Search for the cell housing the specified text and yield its (X, Y) center coordinate. 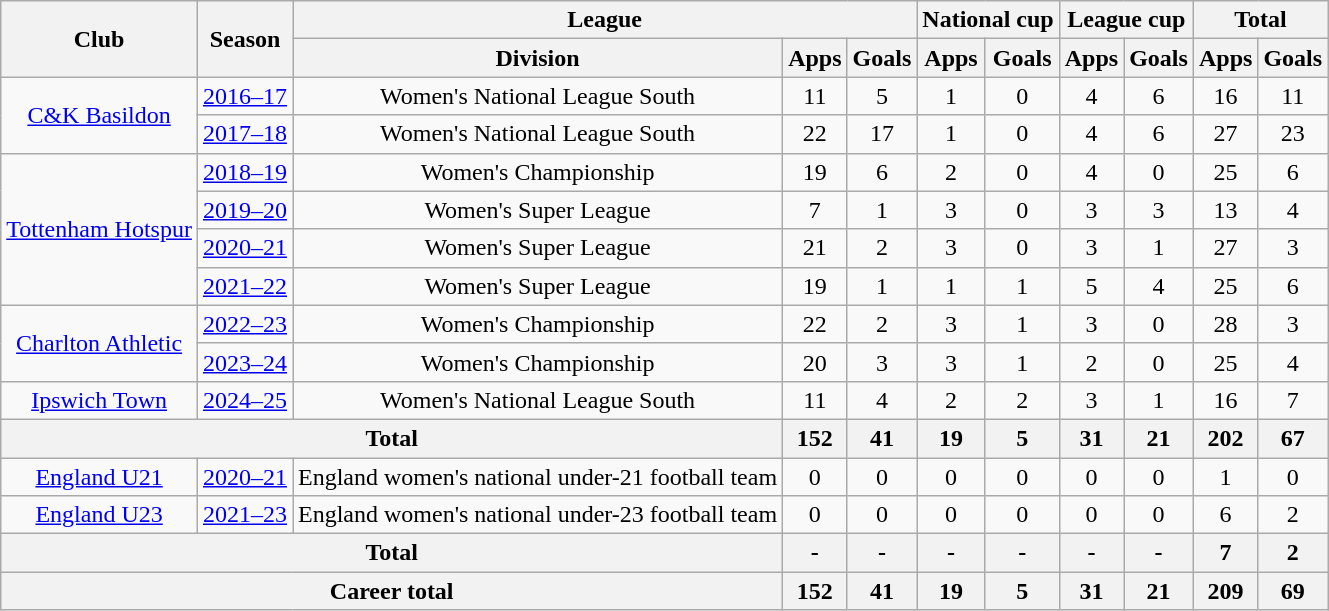
2018–19 (244, 172)
2022–23 (244, 324)
2017–18 (244, 134)
202 (1225, 438)
Club (100, 39)
Career total (392, 591)
2024–25 (244, 400)
England women's national under-23 football team (537, 515)
13 (1225, 210)
Charlton Athletic (100, 343)
67 (1293, 438)
C&K Basildon (100, 115)
Season (244, 39)
69 (1293, 591)
2019–20 (244, 210)
England women's national under-21 football team (537, 477)
2021–23 (244, 515)
17 (882, 134)
Tottenham Hotspur (100, 229)
Division (537, 58)
2016–17 (244, 96)
28 (1225, 324)
20 (815, 362)
Ipswich Town (100, 400)
23 (1293, 134)
England U23 (100, 515)
2021–22 (244, 286)
209 (1225, 591)
2023–24 (244, 362)
League cup (1126, 20)
National cup (988, 20)
England U21 (100, 477)
League (604, 20)
